For the text-containing cell, return its midpoint in [x, y] coordinate format. 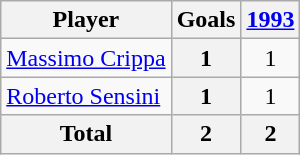
Total [86, 134]
1993 [270, 20]
Goals [206, 20]
Roberto Sensini [86, 96]
Massimo Crippa [86, 58]
Player [86, 20]
